For the text-containing cell, return its midpoint in [X, Y] coordinate format. 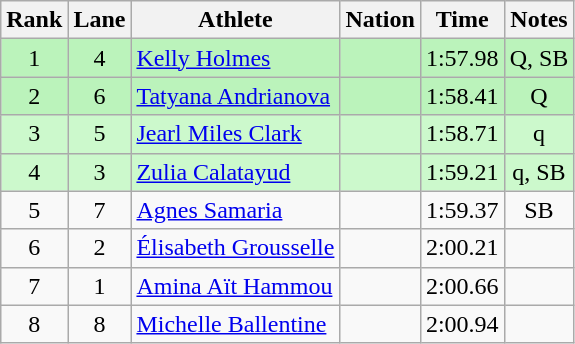
Zulia Calatayud [236, 172]
1:59.37 [462, 210]
2:00.21 [462, 248]
1:58.41 [462, 96]
Time [462, 20]
2:00.94 [462, 324]
Nation [380, 20]
Amina Aït Hammou [236, 286]
1:58.71 [462, 134]
q, SB [539, 172]
2:00.66 [462, 286]
Agnes Samaria [236, 210]
Michelle Ballentine [236, 324]
Athlete [236, 20]
Notes [539, 20]
Kelly Holmes [236, 58]
SB [539, 210]
1:59.21 [462, 172]
Tatyana Andrianova [236, 96]
Élisabeth Grousselle [236, 248]
Jearl Miles Clark [236, 134]
Q, SB [539, 58]
Rank [34, 20]
q [539, 134]
1:57.98 [462, 58]
Lane [100, 20]
Q [539, 96]
